Capture the cell that displays the provided text and extract its [X, Y] central coordinate. 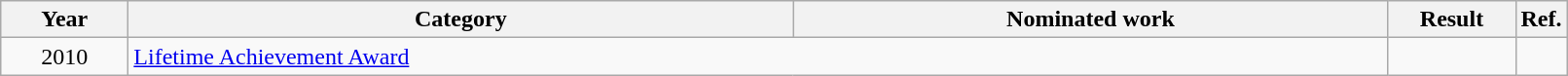
Ref. [1542, 19]
2010 [64, 57]
Category [461, 19]
Result [1452, 19]
Lifetime Achievement Award [758, 57]
Nominated work [1090, 19]
Year [64, 19]
